Identify which cell holds the provided text, then report its [X, Y] central coordinate. 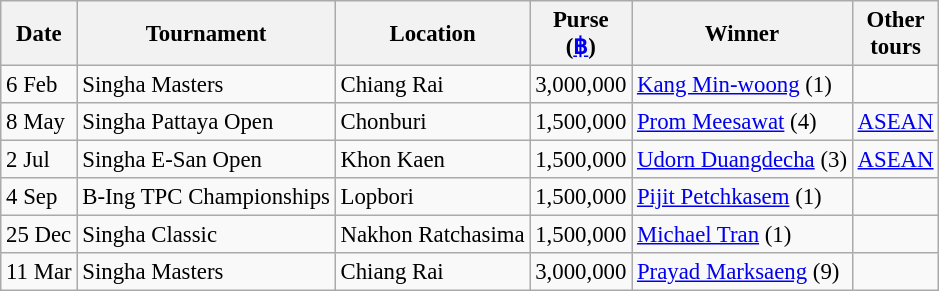
Michael Tran (1) [742, 235]
6 Feb [39, 85]
Othertours [896, 34]
Pijit Petchkasem (1) [742, 197]
Singha Masters [206, 85]
Singha Pattaya Open [206, 122]
Nakhon Ratchasima [432, 235]
25 Dec [39, 235]
Date [39, 34]
Udorn Duangdecha (3) [742, 160]
Location [432, 34]
Tournament [206, 34]
4 Sep [39, 197]
Purse(฿) [581, 34]
3,000,000 [581, 85]
Singha E-San Open [206, 160]
Chiang Rai [432, 85]
Singha Classic [206, 235]
Khon Kaen [432, 160]
Chonburi [432, 122]
B-Ing TPC Championships [206, 197]
Prom Meesawat (4) [742, 122]
Winner [742, 34]
Kang Min-woong (1) [742, 85]
8 May [39, 122]
2 Jul [39, 160]
Lopbori [432, 197]
